Search for the cell housing the specified text and yield its (X, Y) center coordinate. 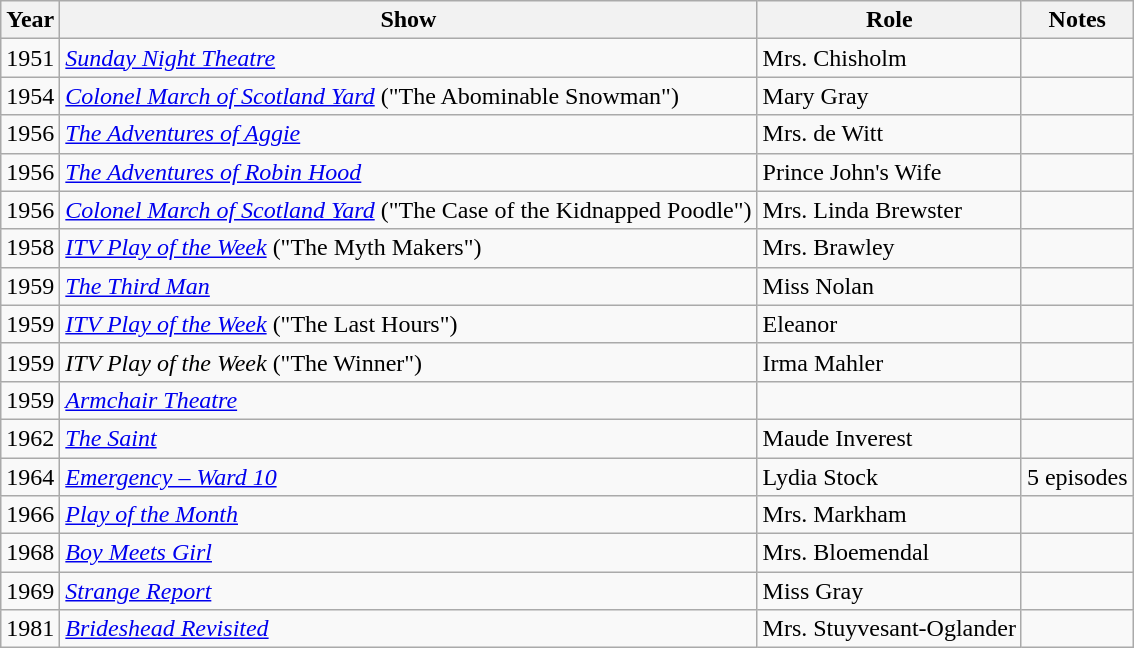
The Adventures of Robin Hood (408, 172)
Role (889, 20)
1969 (30, 591)
1966 (30, 515)
Sunday Night Theatre (408, 58)
Show (408, 20)
Prince John's Wife (889, 172)
1981 (30, 629)
Mrs. Stuyvesant-Oglander (889, 629)
Year (30, 20)
Colonel March of Scotland Yard ("The Case of the Kidnapped Poodle") (408, 210)
Mary Gray (889, 96)
The Adventures of Aggie (408, 134)
Brideshead Revisited (408, 629)
1958 (30, 248)
ITV Play of the Week ("The Myth Makers") (408, 248)
1962 (30, 438)
Mrs. Markham (889, 515)
Notes (1077, 20)
Miss Nolan (889, 286)
Boy Meets Girl (408, 553)
Maude Inverest (889, 438)
The Saint (408, 438)
Strange Report (408, 591)
Emergency – Ward 10 (408, 477)
1968 (30, 553)
ITV Play of the Week ("The Winner") (408, 362)
5 episodes (1077, 477)
1954 (30, 96)
Miss Gray (889, 591)
1951 (30, 58)
The Third Man (408, 286)
Play of the Month (408, 515)
Mrs. Linda Brewster (889, 210)
1964 (30, 477)
Mrs. Bloemendal (889, 553)
Irma Mahler (889, 362)
Eleanor (889, 324)
Mrs. Brawley (889, 248)
Colonel March of Scotland Yard ("The Abominable Snowman") (408, 96)
Mrs. Chisholm (889, 58)
ITV Play of the Week ("The Last Hours") (408, 324)
Armchair Theatre (408, 400)
Mrs. de Witt (889, 134)
Lydia Stock (889, 477)
